Provide the [x, y] coordinate of the cell's center where the given text is located.  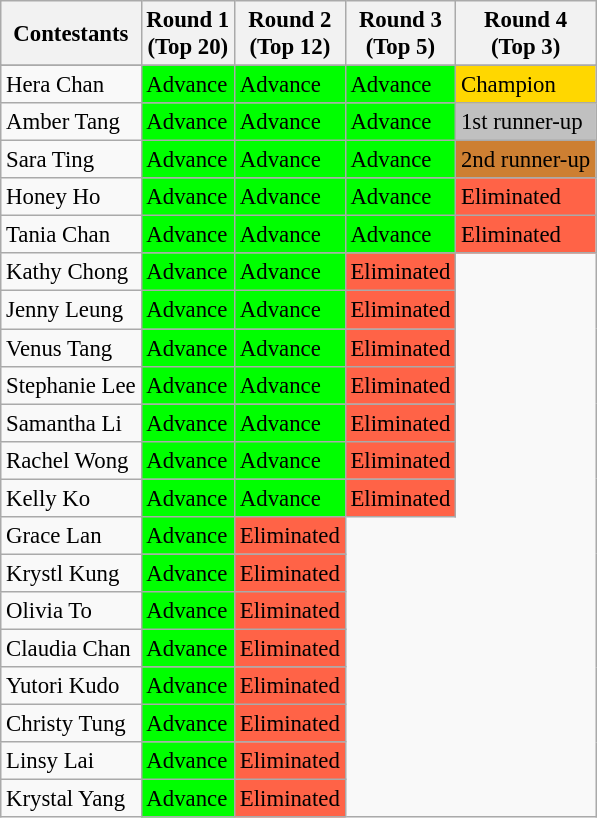
Claudia Chan [71, 648]
Hera Chan [71, 85]
Kelly Ko [71, 498]
Contestants [71, 34]
Amber Tang [71, 122]
Rachel Wong [71, 460]
1st runner-up [526, 122]
Jenny Leung [71, 310]
Honey Ho [71, 197]
Round 2(Top 12) [290, 34]
Venus Tang [71, 348]
Grace Lan [71, 536]
Round 3(Top 5) [400, 34]
Round 1 (Top 20) [188, 34]
Kathy Chong [71, 273]
Stephanie Lee [71, 385]
Champion [526, 85]
Olivia To [71, 611]
Krystal Yang [71, 799]
Christy Tung [71, 724]
Sara Ting [71, 160]
Round 4(Top 3) [526, 34]
Krystl Kung [71, 573]
Yutori Kudo [71, 686]
Samantha Li [71, 423]
2nd runner-up [526, 160]
Tania Chan [71, 235]
Linsy Lai [71, 761]
